Locate the cell with the specified text and output its (X, Y) center coordinate. 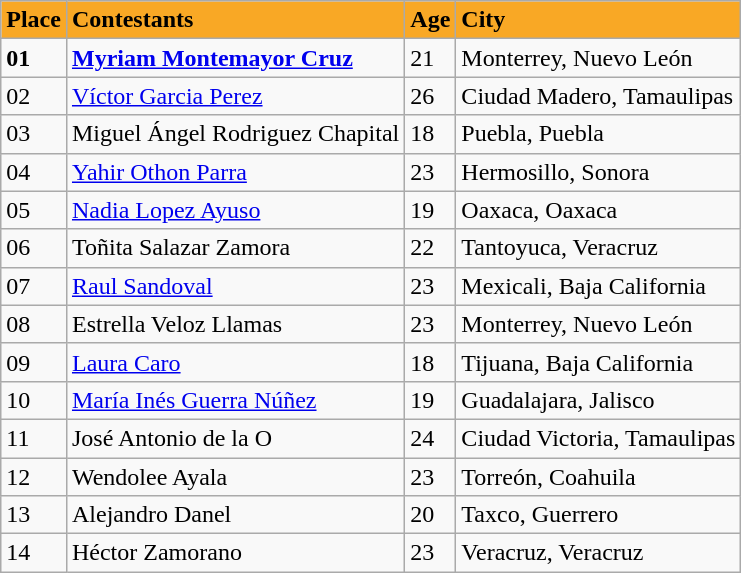
21 (430, 58)
13 (34, 515)
11 (34, 438)
Laura Caro (235, 362)
Toñita Salazar Zamora (235, 248)
14 (34, 553)
Alejandro Danel (235, 515)
03 (34, 134)
Raul Sandoval (235, 286)
City (598, 20)
Veracruz, Veracruz (598, 553)
Contestants (235, 20)
06 (34, 248)
Mexicali, Baja California (598, 286)
Ciudad Madero, Tamaulipas (598, 96)
Víctor Garcia Perez (235, 96)
Tijuana, Baja California (598, 362)
Place (34, 20)
Estrella Veloz Llamas (235, 324)
Héctor Zamorano (235, 553)
Age (430, 20)
Ciudad Victoria, Tamaulipas (598, 438)
22 (430, 248)
07 (34, 286)
05 (34, 210)
24 (430, 438)
Hermosillo, Sonora (598, 172)
José Antonio de la O (235, 438)
12 (34, 477)
Guadalajara, Jalisco (598, 400)
Myriam Montemayor Cruz (235, 58)
María Inés Guerra Núñez (235, 400)
09 (34, 362)
Yahir Othon Parra (235, 172)
Nadia Lopez Ayuso (235, 210)
26 (430, 96)
Torreón, Coahuila (598, 477)
Miguel Ángel Rodriguez Chapital (235, 134)
Wendolee Ayala (235, 477)
20 (430, 515)
Taxco, Guerrero (598, 515)
04 (34, 172)
Puebla, Puebla (598, 134)
02 (34, 96)
10 (34, 400)
Oaxaca, Oaxaca (598, 210)
Tantoyuca, Veracruz (598, 248)
08 (34, 324)
01 (34, 58)
